Detect which cell encompasses the target text, then output its [X, Y] center coordinate. 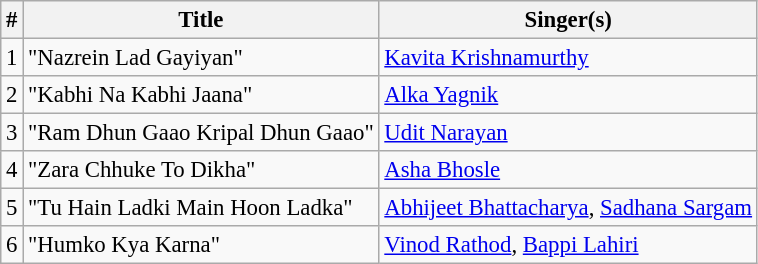
Kavita Krishnamurthy [568, 58]
6 [12, 245]
Asha Bhosle [568, 170]
"Kabhi Na Kabhi Jaana" [201, 95]
"Nazrein Lad Gayiyan" [201, 58]
3 [12, 133]
"Zara Chhuke To Dikha" [201, 170]
"Humko Kya Karna" [201, 245]
Udit Narayan [568, 133]
"Tu Hain Ladki Main Hoon Ladka" [201, 208]
2 [12, 95]
Title [201, 20]
1 [12, 58]
"Ram Dhun Gaao Kripal Dhun Gaao" [201, 133]
5 [12, 208]
Singer(s) [568, 20]
Alka Yagnik [568, 95]
# [12, 20]
Abhijeet Bhattacharya, Sadhana Sargam [568, 208]
4 [12, 170]
Vinod Rathod, Bappi Lahiri [568, 245]
